Capture the cell that displays the provided text and extract its (x, y) central coordinate. 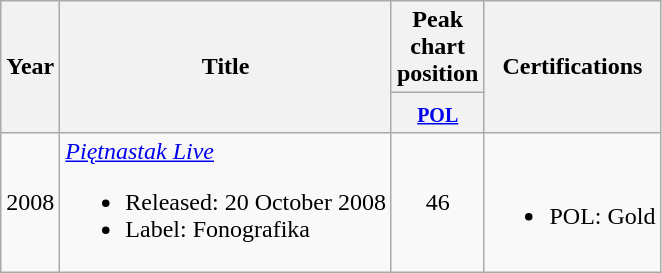
POL (437, 113)
Certifications (572, 67)
Title (226, 67)
46 (437, 203)
2008 (30, 203)
Year (30, 67)
Peak chart position (437, 47)
Piętnastak LiveReleased: 20 October 2008Label: Fonografika (226, 203)
POL: Gold (572, 203)
